Capture the cell that displays the provided text and extract its (X, Y) central coordinate. 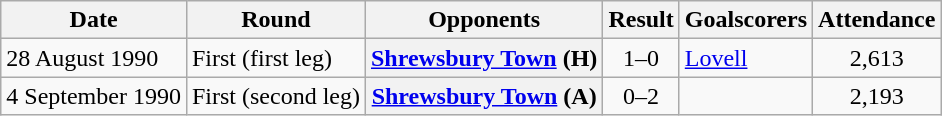
Shrewsbury Town (A) (484, 96)
28 August 1990 (94, 58)
Result (641, 20)
2,193 (877, 96)
First (first leg) (276, 58)
Goalscorers (746, 20)
Round (276, 20)
Opponents (484, 20)
4 September 1990 (94, 96)
First (second leg) (276, 96)
Attendance (877, 20)
Lovell (746, 58)
0–2 (641, 96)
Date (94, 20)
Shrewsbury Town (H) (484, 58)
2,613 (877, 58)
1–0 (641, 58)
